Output the [X, Y] coordinate of the center of the cell containing the given text.  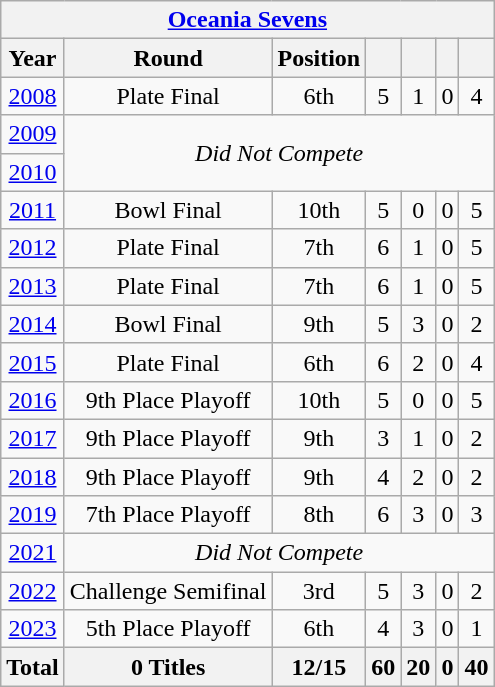
2019 [33, 515]
2011 [33, 210]
Oceania Sevens [248, 20]
0 Titles [168, 667]
8th [319, 515]
Position [319, 58]
3rd [319, 591]
2023 [33, 629]
Year [33, 58]
Round [168, 58]
2009 [33, 134]
2018 [33, 477]
60 [384, 667]
2022 [33, 591]
2017 [33, 438]
2013 [33, 286]
2014 [33, 324]
2021 [33, 553]
12/15 [319, 667]
7th Place Playoff [168, 515]
2016 [33, 400]
Total [33, 667]
40 [476, 667]
2012 [33, 248]
Challenge Semifinal [168, 591]
2010 [33, 172]
5th Place Playoff [168, 629]
2015 [33, 362]
2008 [33, 96]
20 [418, 667]
